Locate the cell with the specified text and output its [X, Y] center coordinate. 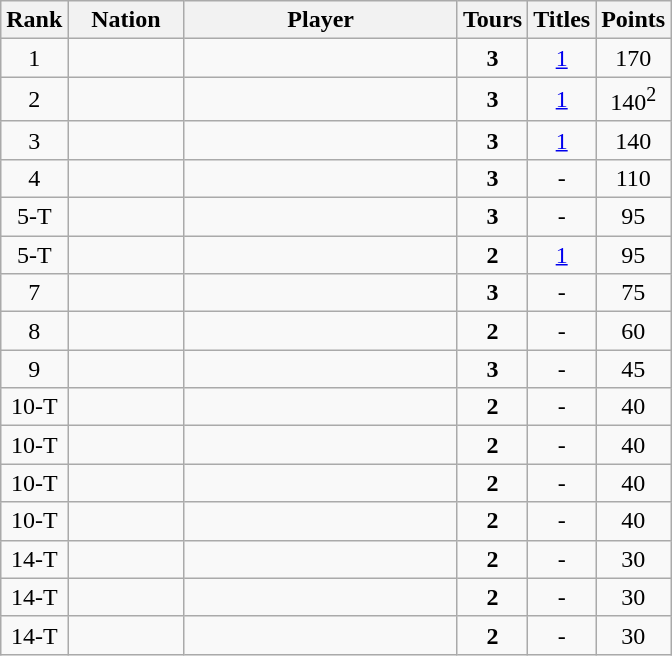
8 [34, 331]
Player [321, 20]
Rank [34, 20]
60 [634, 331]
75 [634, 293]
Nation [126, 20]
7 [34, 293]
4 [34, 178]
45 [634, 369]
Tours [492, 20]
140 [634, 140]
1402 [634, 100]
Points [634, 20]
Titles [562, 20]
110 [634, 178]
170 [634, 58]
9 [34, 369]
